For the text-containing cell, return its midpoint in [X, Y] coordinate format. 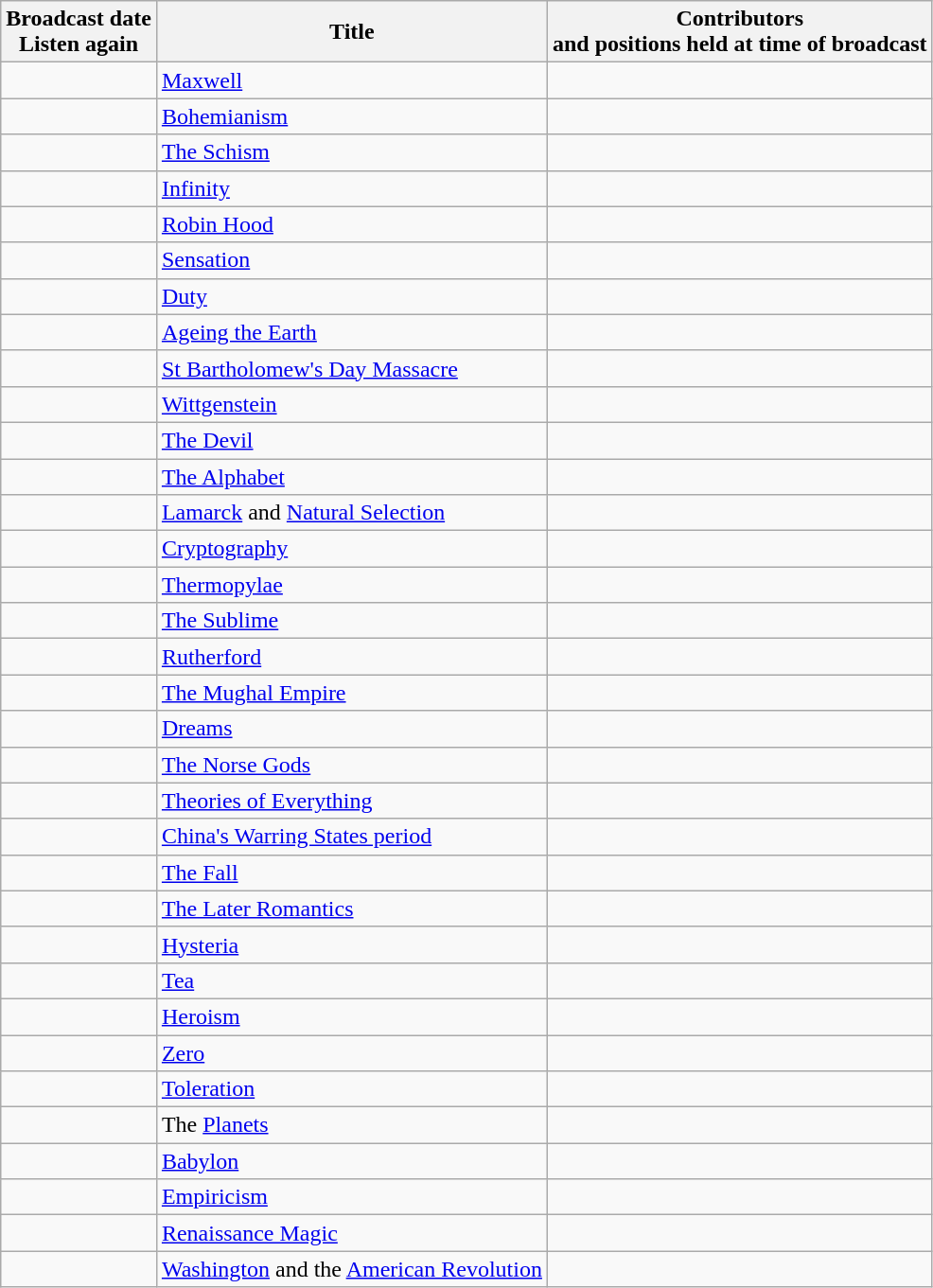
China's Warring States period [352, 837]
Cryptography [352, 549]
The Norse Gods [352, 765]
Lamarck and Natural Selection [352, 513]
Babylon [352, 1161]
Bohemianism [352, 116]
The Alphabet [352, 476]
Dreams [352, 729]
The Later Romantics [352, 909]
St Bartholomew's Day Massacre [352, 368]
Rutherford [352, 657]
Robin Hood [352, 224]
Renaissance Magic [352, 1233]
Heroism [352, 1016]
Contributors and positions held at time of broadcast [740, 32]
Zero [352, 1053]
Theories of Everything [352, 801]
Maxwell [352, 80]
The Mughal Empire [352, 693]
Broadcast date Listen again [79, 32]
The Fall [352, 873]
Empiricism [352, 1197]
Title [352, 32]
Infinity [352, 188]
Washington and the American Revolution [352, 1269]
Hysteria [352, 944]
Thermopylae [352, 585]
The Devil [352, 440]
Ageing the Earth [352, 332]
Wittgenstein [352, 404]
The Schism [352, 152]
The Planets [352, 1125]
Tea [352, 980]
The Sublime [352, 621]
Toleration [352, 1089]
Duty [352, 296]
Sensation [352, 260]
